Extract the (x, y) coordinate from the center of the cell holding the provided text.  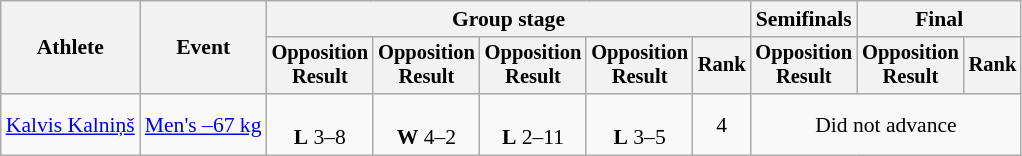
L 3–5 (640, 124)
Kalvis Kalniņš (70, 124)
Athlete (70, 48)
Semifinals (804, 19)
W 4–2 (426, 124)
Event (204, 48)
Men's –67 kg (204, 124)
4 (722, 124)
Did not advance (886, 124)
L 2–11 (534, 124)
Group stage (509, 19)
L 3–8 (320, 124)
Final (939, 19)
